Scan for the cell matching the given text and deliver its (x, y) coordinate at center. 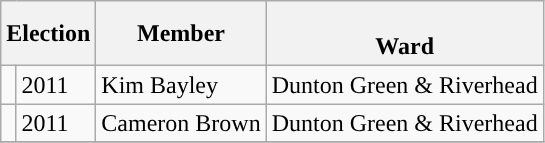
Cameron Brown (181, 123)
Ward (404, 34)
Election (48, 34)
Kim Bayley (181, 85)
Member (181, 34)
